Extract the (X, Y) coordinate from the center of the cell holding the provided text.  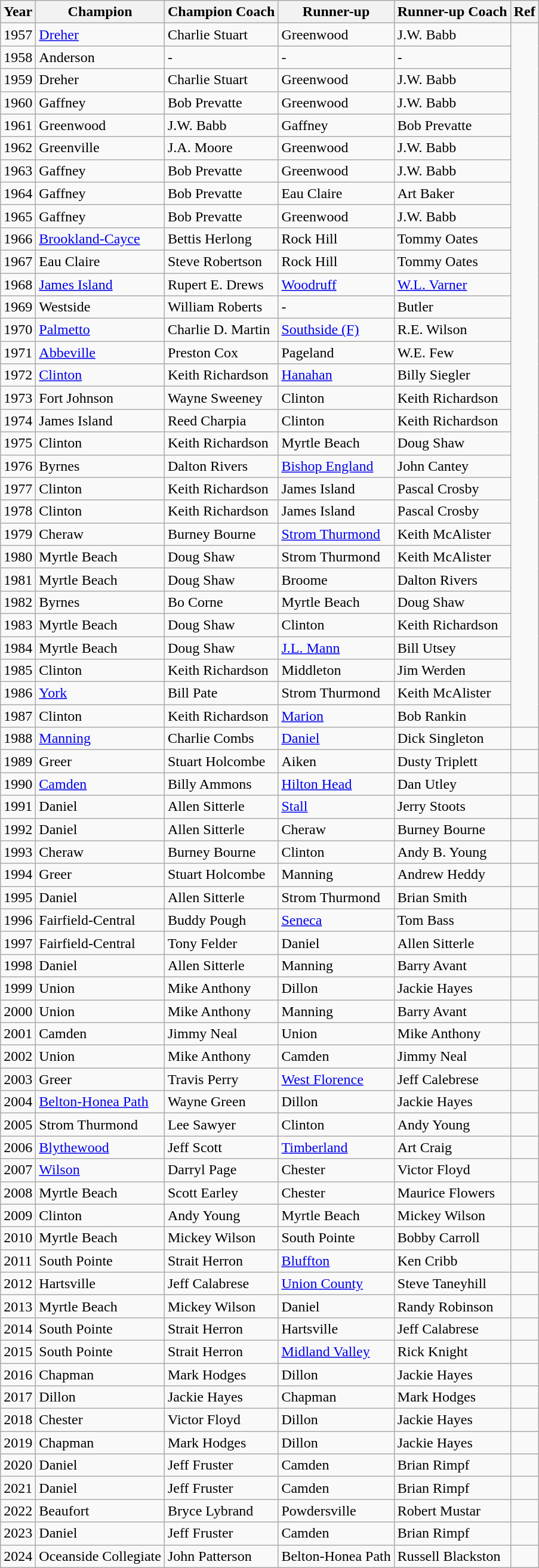
2000 (18, 1011)
Bishop England (336, 466)
John Patterson (221, 1556)
Lee Sawyer (221, 1125)
1998 (18, 965)
Runner-up (336, 12)
Runner-up Coach (452, 12)
Jeff Scott (221, 1147)
Bill Utsey (452, 647)
West Florence (336, 1079)
2016 (18, 1374)
Maurice Flowers (452, 1193)
1967 (18, 261)
1993 (18, 852)
Westside (100, 307)
Tom Bass (452, 920)
2009 (18, 1215)
1961 (18, 125)
Anderson (100, 57)
Year (18, 12)
Steve Robertson (221, 261)
2021 (18, 1488)
Bryce Lybrand (221, 1511)
2011 (18, 1261)
J.A. Moore (221, 148)
Jeff Calebrese (452, 1079)
2010 (18, 1238)
2018 (18, 1420)
1980 (18, 557)
Russell Blackston (452, 1556)
1970 (18, 330)
1966 (18, 239)
Fort Johnson (100, 398)
2013 (18, 1306)
Middleton (336, 671)
Greenville (100, 148)
Wayne Sweeney (221, 398)
Bill Pate (221, 693)
1991 (18, 807)
Bettis Herlong (221, 239)
Aiken (336, 761)
2004 (18, 1102)
Robert Mustar (452, 1511)
1997 (18, 943)
R.E. Wilson (452, 330)
1977 (18, 489)
Rick Knight (452, 1351)
Buddy Pough (221, 920)
Bobby Carroll (452, 1238)
1981 (18, 579)
2019 (18, 1443)
Andy B. Young (452, 852)
W.L. Varner (452, 285)
Ref (524, 12)
Dick Singleton (452, 739)
2002 (18, 1057)
William Roberts (221, 307)
Marion (336, 716)
Randy Robinson (452, 1306)
Charlie D. Martin (221, 330)
John Cantey (452, 466)
Andrew Heddy (452, 875)
2005 (18, 1125)
1958 (18, 57)
1974 (18, 421)
Jerry Stoots (452, 807)
Scott Earley (221, 1193)
1957 (18, 35)
Champion Coach (221, 12)
Blythewood (100, 1147)
W.E. Few (452, 353)
2012 (18, 1283)
2008 (18, 1193)
Timberland (336, 1147)
1959 (18, 80)
1969 (18, 307)
Steve Taneyhill (452, 1283)
2022 (18, 1511)
1964 (18, 193)
1987 (18, 716)
J.L. Mann (336, 647)
1963 (18, 171)
Billy Ammons (221, 784)
2014 (18, 1329)
1978 (18, 511)
Union County (336, 1283)
Travis Perry (221, 1079)
Woodruff (336, 285)
Champion (100, 12)
Palmetto (100, 330)
York (100, 693)
1973 (18, 398)
2023 (18, 1533)
Wilson (100, 1170)
1999 (18, 988)
1986 (18, 693)
Art Baker (452, 193)
Beaufort (100, 1511)
Jim Werden (452, 671)
1994 (18, 875)
1960 (18, 103)
Dusty Triplett (452, 761)
Rupert E. Drews (221, 285)
Pageland (336, 353)
2006 (18, 1147)
Tony Felder (221, 943)
Butler (452, 307)
2007 (18, 1170)
1962 (18, 148)
Bob Rankin (452, 716)
1990 (18, 784)
1982 (18, 602)
2015 (18, 1351)
1972 (18, 375)
1995 (18, 897)
2003 (18, 1079)
1979 (18, 534)
2017 (18, 1397)
Reed Charpia (221, 421)
1971 (18, 353)
1989 (18, 761)
Brookland-Cayce (100, 239)
Stall (336, 807)
1984 (18, 647)
1996 (18, 920)
1975 (18, 443)
2001 (18, 1034)
Southside (F) (336, 330)
Brian Smith (452, 897)
Bo Corne (221, 602)
Bluffton (336, 1261)
1976 (18, 466)
1983 (18, 625)
Darryl Page (221, 1170)
Charlie Combs (221, 739)
Preston Cox (221, 353)
1968 (18, 285)
2024 (18, 1556)
Powdersville (336, 1511)
Midland Valley (336, 1351)
Hilton Head (336, 784)
Oceanside Collegiate (100, 1556)
Billy Siegler (452, 375)
Abbeville (100, 353)
Ken Cribb (452, 1261)
Hanahan (336, 375)
Art Craig (452, 1147)
1965 (18, 216)
Dan Utley (452, 784)
Broome (336, 579)
2020 (18, 1465)
Wayne Green (221, 1102)
Seneca (336, 920)
1988 (18, 739)
1985 (18, 671)
1992 (18, 829)
